Detect which cell encompasses the target text, then output its [X, Y] center coordinate. 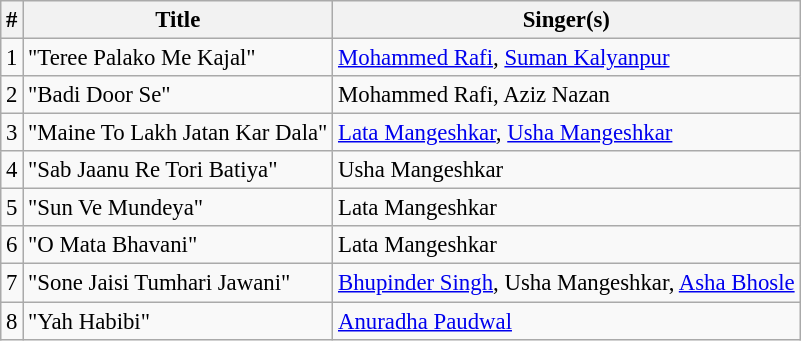
"Sone Jaisi Tumhari Jawani" [178, 283]
"Badi Door Se" [178, 95]
Singer(s) [566, 20]
Mohammed Rafi, Suman Kalyanpur [566, 58]
Title [178, 20]
"Maine To Lakh Jatan Kar Dala" [178, 133]
5 [12, 208]
# [12, 20]
Lata Mangeshkar, Usha Mangeshkar [566, 133]
1 [12, 58]
8 [12, 321]
"Yah Habibi" [178, 321]
2 [12, 95]
Bhupinder Singh, Usha Mangeshkar, Asha Bhosle [566, 283]
"Sun Ve Mundeya" [178, 208]
Anuradha Paudwal [566, 321]
4 [12, 170]
"Teree Palako Me Kajal" [178, 58]
Mohammed Rafi, Aziz Nazan [566, 95]
"O Mata Bhavani" [178, 245]
Usha Mangeshkar [566, 170]
7 [12, 283]
6 [12, 245]
"Sab Jaanu Re Tori Batiya" [178, 170]
3 [12, 133]
